Determine the [X, Y] coordinate at the center of the cell enclosing the given text.  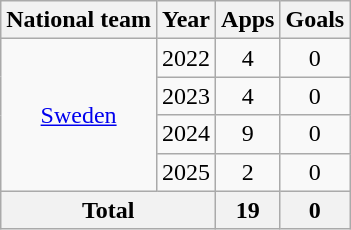
Year [186, 20]
Apps [248, 20]
9 [248, 134]
2022 [186, 58]
Sweden [79, 115]
2023 [186, 96]
Goals [315, 20]
2025 [186, 172]
2 [248, 172]
19 [248, 210]
National team [79, 20]
Total [108, 210]
2024 [186, 134]
